Capture the cell that displays the provided text and extract its (x, y) central coordinate. 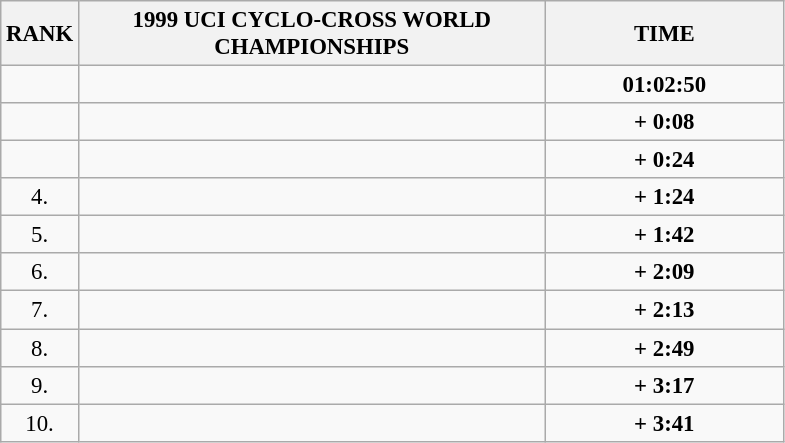
10. (40, 423)
+ 0:08 (664, 122)
TIME (664, 34)
01:02:50 (664, 85)
8. (40, 348)
5. (40, 235)
1999 UCI CYCLO-CROSS WORLD CHAMPIONSHIPS (312, 34)
RANK (40, 34)
4. (40, 197)
6. (40, 273)
+ 2:09 (664, 273)
+ 2:13 (664, 310)
+ 0:24 (664, 160)
+ 2:49 (664, 348)
7. (40, 310)
+ 3:17 (664, 385)
+ 3:41 (664, 423)
9. (40, 385)
+ 1:42 (664, 235)
+ 1:24 (664, 197)
